From the cell containing the given text, extract its center point as (x, y) coordinate. 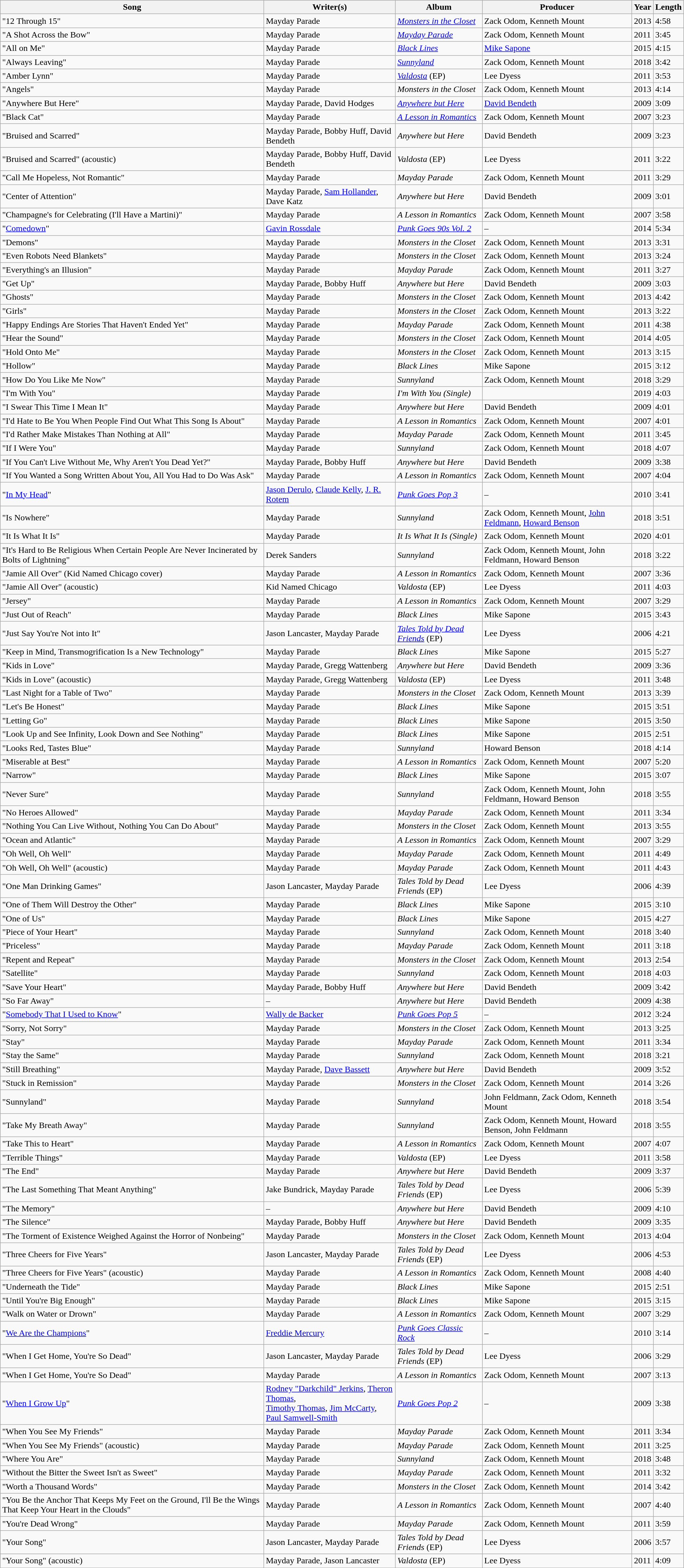
"Black Cat" (132, 117)
3:18 (668, 946)
4:39 (668, 886)
"We Are the Champions" (132, 1333)
Mayday Parade, Dave Bassett (330, 1069)
"How Do You Like Me Now" (132, 379)
"Miserable at Best" (132, 762)
"Girls" (132, 311)
4:58 (668, 21)
"Happy Endings Are Stories That Haven't Ended Yet" (132, 325)
"Repent and Repeat" (132, 960)
"The Torment of Existence Weighed Against the Horror of Nonbeing" (132, 1236)
Writer(s) (330, 7)
"Kids in Love" (acoustic) (132, 679)
"No Heroes Allowed" (132, 812)
"Priceless" (132, 946)
"The Silence" (132, 1222)
3:52 (668, 1069)
5:20 (668, 762)
Jake Bundrick, Mayday Parade (330, 1190)
"Hollow" (132, 366)
2019 (643, 393)
"Oh Well, Oh Well" (acoustic) (132, 867)
Mayday Parade, Jason Lancaster (330, 1561)
"Worth a Thousand Words" (132, 1486)
"Call Me Hopeless, Not Romantic" (132, 177)
Punk Goes 90s Vol. 2 (439, 229)
3:12 (668, 366)
"Stay the Same" (132, 1056)
"It Is What It Is" (132, 536)
"Satellite" (132, 973)
"When You See My Friends" (acoustic) (132, 1445)
"Bruised and Scarred" (132, 136)
3:32 (668, 1473)
5:27 (668, 652)
"Three Cheers for Five Years" (132, 1254)
3:40 (668, 932)
4:21 (668, 633)
4:27 (668, 919)
"Sunnyland" (132, 1101)
Album (439, 7)
"Stuck in Remission" (132, 1083)
"Is Nowhere" (132, 518)
"Even Robots Need Blankets" (132, 256)
It Is What It Is (Single) (439, 536)
"When I Grow Up" (132, 1403)
"Everything's an Illusion" (132, 270)
4:49 (668, 854)
"Get Up" (132, 283)
"If You Wanted a Song Written About You, All You Had to Do Was Ask" (132, 476)
3:03 (668, 283)
"Amber Lynn" (132, 76)
Freddie Mercury (330, 1333)
3:01 (668, 196)
3:31 (668, 242)
4:53 (668, 1254)
"Until You're Big Enough" (132, 1300)
"Sorry, Not Sorry" (132, 1028)
"Jersey" (132, 601)
"Underneath the Tide" (132, 1287)
Kid Named Chicago (330, 587)
"Narrow" (132, 775)
"Bruised and Scarred" (acoustic) (132, 159)
"The Last Something That Meant Anything" (132, 1190)
5:34 (668, 229)
Length (668, 7)
Mayday Parade, Sam Hollander, Dave Katz (330, 196)
"If You Can't Live Without Me, Why Aren't You Dead Yet?" (132, 462)
"Walk on Water or Drown" (132, 1314)
"You Be the Anchor That Keeps My Feet on the Ground, I'll Be the Wings That Keep Your Heart in the Clouds" (132, 1505)
"Just Out of Reach" (132, 615)
"12 Through 15" (132, 21)
"Comedown" (132, 229)
"Angels" (132, 89)
Punk Goes Pop 2 (439, 1403)
"One of Them Will Destroy the Other" (132, 904)
"Your Song" (acoustic) (132, 1561)
"It's Hard to Be Religious When Certain People Are Never Incinerated by Bolts of Lightning" (132, 555)
John Feldmann, Zack Odom, Kenneth Mount (557, 1101)
Mayday Parade, David Hodges (330, 103)
Punk Goes Pop 5 (439, 1014)
"Somebody That I Used to Know" (132, 1014)
"Anywhere But Here" (132, 103)
Rodney "Darkchild" Jerkins, Theron Thomas,Timothy Thomas, Jim McCarty, Paul Samwell-Smith (330, 1403)
Gavin Rossdale (330, 229)
"Center of Attention" (132, 196)
"Always Leaving" (132, 62)
"Never Sure" (132, 794)
"Oh Well, Oh Well" (132, 854)
3:43 (668, 615)
5:39 (668, 1190)
"Without the Bitter the Sweet Isn't as Sweet" (132, 1473)
"The Memory" (132, 1208)
"Nothing You Can Live Without, Nothing You Can Do About" (132, 826)
"Three Cheers for Five Years" (acoustic) (132, 1273)
"One Man Drinking Games" (132, 886)
"Terrible Things" (132, 1157)
2:54 (668, 960)
3:10 (668, 904)
Derek Sanders (330, 555)
Jason Derulo, Claude Kelly, J. R. Rotem (330, 494)
3:41 (668, 494)
"Piece of Your Heart" (132, 932)
"I Swear This Time I Mean It" (132, 407)
4:05 (668, 338)
2008 (643, 1273)
Punk Goes Classic Rock (439, 1333)
Year (643, 7)
Punk Goes Pop 3 (439, 494)
2012 (643, 1014)
3:09 (668, 103)
"Kids in Love" (132, 665)
"Stay" (132, 1042)
"Where You Are" (132, 1459)
"Letting Go" (132, 721)
"Your Song" (132, 1542)
Zack Odom, Kenneth Mount, Howard Benson, John Feldmann (557, 1125)
3:21 (668, 1056)
"Look Up and See Infinity, Look Down and See Nothing" (132, 734)
"I'm With You" (132, 393)
3:37 (668, 1171)
"Hold Onto Me" (132, 352)
"You're Dead Wrong" (132, 1524)
3:35 (668, 1222)
2020 (643, 536)
"Looks Red, Tastes Blue" (132, 748)
4:43 (668, 867)
"Jamie All Over" (acoustic) (132, 587)
4:15 (668, 48)
"Still Breathing" (132, 1069)
3:27 (668, 270)
"Just Say You're Not into It" (132, 633)
3:50 (668, 721)
3:13 (668, 1375)
"Hear the Sound" (132, 338)
"When You See My Friends" (132, 1431)
3:57 (668, 1542)
"One of Us" (132, 919)
4:09 (668, 1561)
"Jamie All Over" (Kid Named Chicago cover) (132, 573)
3:53 (668, 76)
"Keep in Mind, Transmogrification Is a New Technology" (132, 652)
4:42 (668, 297)
Wally de Backer (330, 1014)
"Take This to Heart" (132, 1144)
4:10 (668, 1208)
3:59 (668, 1524)
3:39 (668, 693)
Song (132, 7)
"Save Your Heart" (132, 987)
"So Far Away" (132, 1001)
"In My Head" (132, 494)
3:14 (668, 1333)
"Champagne's for Celebrating (I'll Have a Martini)" (132, 215)
"I'd Hate to Be You When People Find Out What This Song Is About" (132, 421)
3:07 (668, 775)
"Last Night for a Table of Two" (132, 693)
Producer (557, 7)
"Ghosts" (132, 297)
3:54 (668, 1101)
Howard Benson (557, 748)
"Let's Be Honest" (132, 707)
3:26 (668, 1083)
"All on Me" (132, 48)
"A Shot Across the Bow" (132, 35)
"Demons" (132, 242)
"If I Were You" (132, 448)
"I'd Rather Make Mistakes Than Nothing at All" (132, 435)
"The End" (132, 1171)
"Ocean and Atlantic" (132, 840)
I'm With You (Single) (439, 393)
"Take My Breath Away" (132, 1125)
